Provide the [x, y] coordinate of the cell's center where the given text is located.  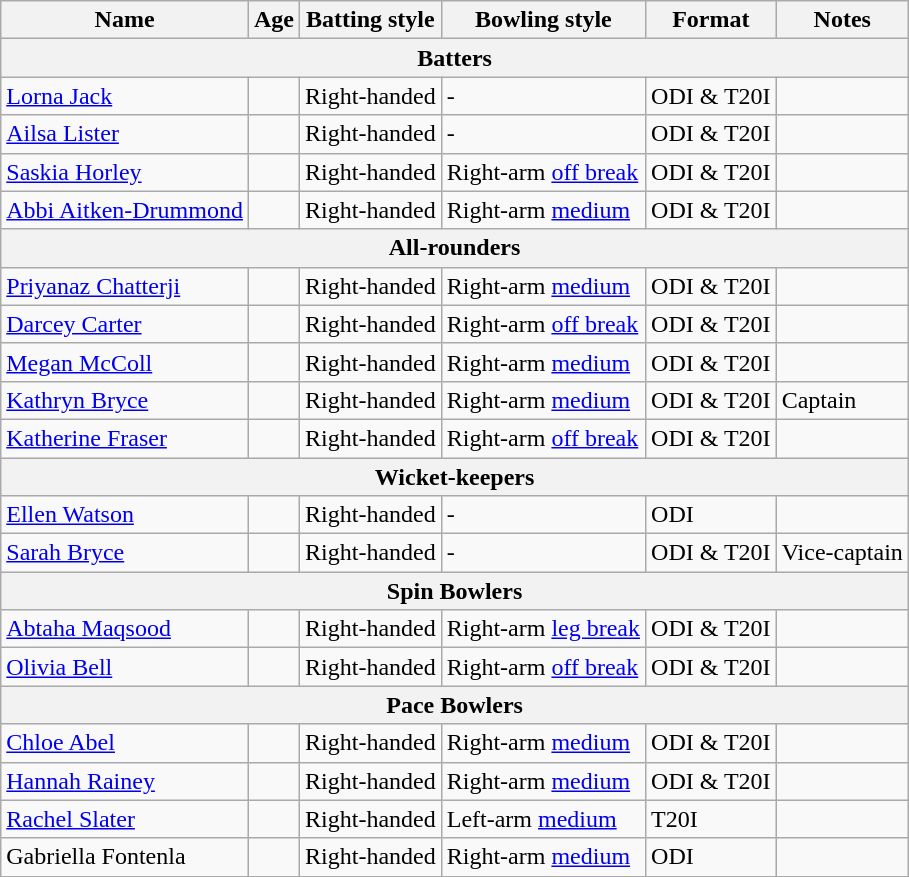
Hannah Rainey [125, 781]
T20I [712, 819]
Age [274, 20]
Format [712, 20]
Spin Bowlers [455, 591]
Olivia Bell [125, 667]
Name [125, 20]
Batting style [371, 20]
Left-arm medium [543, 819]
Kathryn Bryce [125, 400]
Pace Bowlers [455, 705]
Wicket-keepers [455, 477]
All-rounders [455, 248]
Chloe Abel [125, 743]
Saskia Horley [125, 172]
Ellen Watson [125, 515]
Katherine Fraser [125, 438]
Abtaha Maqsood [125, 629]
Gabriella Fontenla [125, 857]
Ailsa Lister [125, 134]
Bowling style [543, 20]
Priyanaz Chatterji [125, 286]
Abbi Aitken-Drummond [125, 210]
Batters [455, 58]
Lorna Jack [125, 96]
Right-arm leg break [543, 629]
Captain [842, 400]
Darcey Carter [125, 324]
Sarah Bryce [125, 553]
Notes [842, 20]
Rachel Slater [125, 819]
Megan McColl [125, 362]
Vice-captain [842, 553]
